Detect which cell encompasses the target text, then output its (X, Y) center coordinate. 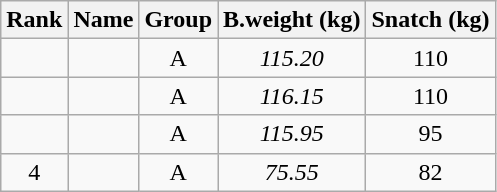
82 (430, 172)
Group (178, 20)
115.20 (292, 58)
Name (104, 20)
B.weight (kg) (292, 20)
115.95 (292, 134)
95 (430, 134)
Snatch (kg) (430, 20)
Rank (34, 20)
4 (34, 172)
116.15 (292, 96)
75.55 (292, 172)
